Detect which cell encompasses the target text, then output its [X, Y] center coordinate. 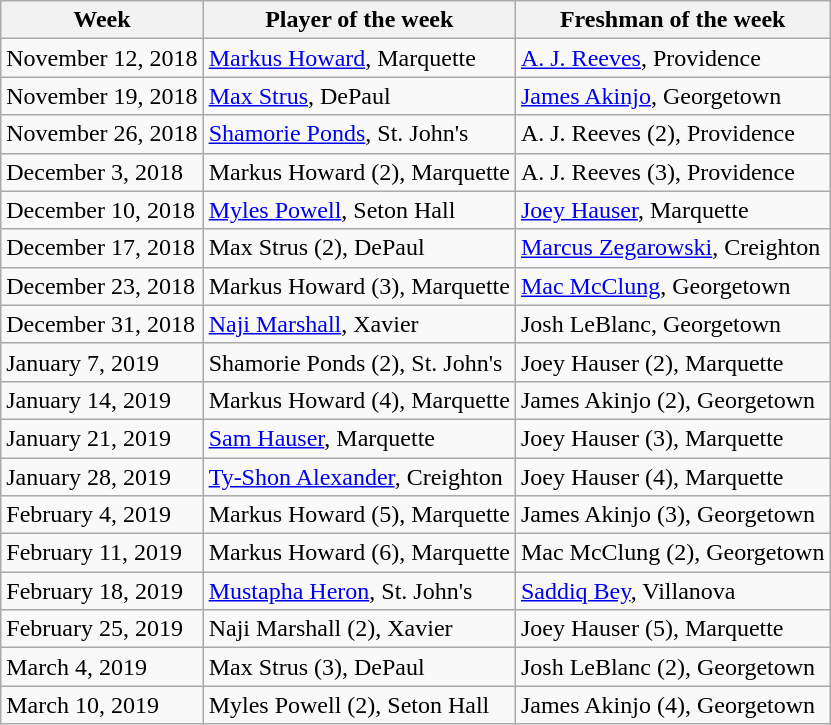
December 17, 2018 [102, 248]
Myles Powell (2), Seton Hall [359, 705]
November 12, 2018 [102, 58]
January 7, 2019 [102, 362]
February 18, 2019 [102, 591]
January 28, 2019 [102, 477]
Markus Howard (3), Marquette [359, 286]
Max Strus (3), DePaul [359, 667]
Markus Howard, Marquette [359, 58]
Mac McClung, Georgetown [672, 286]
December 10, 2018 [102, 210]
December 23, 2018 [102, 286]
Markus Howard (4), Marquette [359, 400]
November 19, 2018 [102, 96]
A. J. Reeves (3), Providence [672, 172]
February 4, 2019 [102, 515]
A. J. Reeves (2), Providence [672, 134]
Markus Howard (5), Marquette [359, 515]
Josh LeBlanc (2), Georgetown [672, 667]
James Akinjo (2), Georgetown [672, 400]
November 26, 2018 [102, 134]
January 21, 2019 [102, 438]
March 4, 2019 [102, 667]
Mustapha Heron, St. John's [359, 591]
February 25, 2019 [102, 629]
January 14, 2019 [102, 400]
Joey Hauser (4), Marquette [672, 477]
Max Strus, DePaul [359, 96]
James Akinjo (4), Georgetown [672, 705]
A. J. Reeves, Providence [672, 58]
December 3, 2018 [102, 172]
Sam Hauser, Marquette [359, 438]
Markus Howard (6), Marquette [359, 553]
Ty-Shon Alexander, Creighton [359, 477]
Josh LeBlanc, Georgetown [672, 324]
Joey Hauser (5), Marquette [672, 629]
Player of the week [359, 20]
Naji Marshall (2), Xavier [359, 629]
James Akinjo, Georgetown [672, 96]
Joey Hauser (3), Marquette [672, 438]
Saddiq Bey, Villanova [672, 591]
Myles Powell, Seton Hall [359, 210]
Markus Howard (2), Marquette [359, 172]
Joey Hauser (2), Marquette [672, 362]
Max Strus (2), DePaul [359, 248]
Shamorie Ponds (2), St. John's [359, 362]
Freshman of the week [672, 20]
James Akinjo (3), Georgetown [672, 515]
Mac McClung (2), Georgetown [672, 553]
Naji Marshall, Xavier [359, 324]
December 31, 2018 [102, 324]
February 11, 2019 [102, 553]
Week [102, 20]
Shamorie Ponds, St. John's [359, 134]
March 10, 2019 [102, 705]
Marcus Zegarowski, Creighton [672, 248]
Joey Hauser, Marquette [672, 210]
